Detect which cell encompasses the target text, then output its [X, Y] center coordinate. 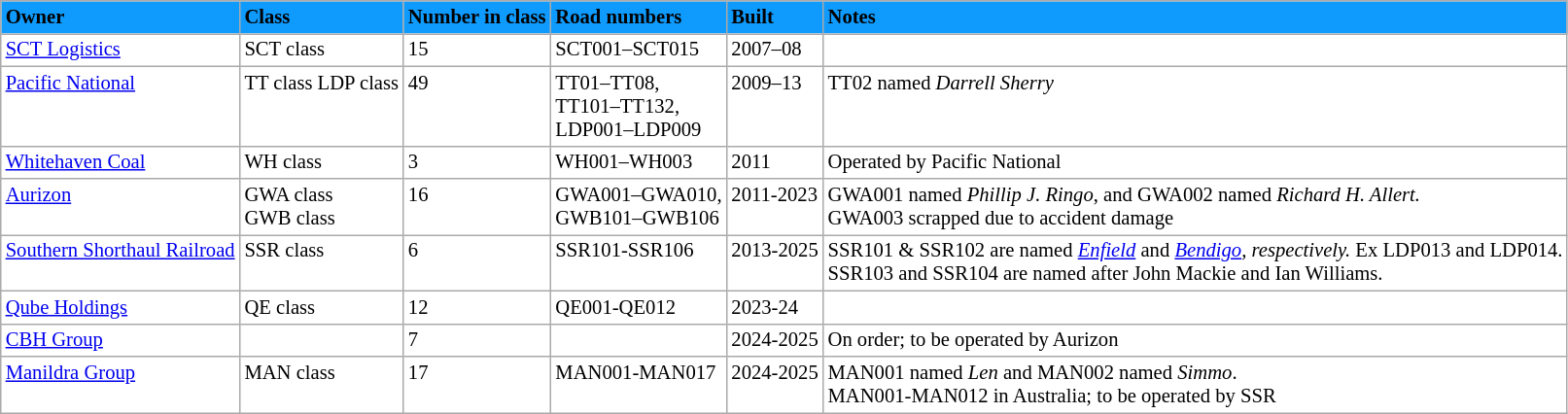
On order; to be operated by Aurizon [1196, 340]
CBH Group [121, 340]
17 [476, 384]
SCT001–SCT015 [638, 50]
2011 [774, 162]
TT class LDP class [322, 106]
MAN001-MAN017 [638, 384]
7 [476, 340]
Operated by Pacific National [1196, 162]
3 [476, 162]
12 [476, 307]
Southern Shorthaul Railroad [121, 262]
MAN001 named Len and MAN002 named Simmo.MAN001-MAN012 in Australia; to be operated by SSR [1196, 384]
2011-2023 [774, 207]
GWA001 named Phillip J. Ringo, and GWA002 named Richard H. Allert.GWA003 scrapped due to accident damage [1196, 207]
WH class [322, 162]
WH001–WH003 [638, 162]
MAN class [322, 384]
SSR101-SSR106 [638, 262]
2009–13 [774, 106]
6 [476, 262]
QE001-QE012 [638, 307]
SCT class [322, 50]
49 [476, 106]
15 [476, 50]
GWA classGWB class [322, 207]
Class [322, 17]
2023-24 [774, 307]
16 [476, 207]
Aurizon [121, 207]
SCT Logistics [121, 50]
Whitehaven Coal [121, 162]
Qube Holdings [121, 307]
QE class [322, 307]
Pacific National [121, 106]
Manildra Group [121, 384]
2013-2025 [774, 262]
2007–08 [774, 50]
SSR class [322, 262]
SSR101 & SSR102 are named Enfield and Bendigo, respectively. Ex LDP013 and LDP014.SSR103 and SSR104 are named after John Mackie and Ian Williams. [1196, 262]
Owner [121, 17]
Road numbers [638, 17]
Number in class [476, 17]
TT01–TT08,TT101–TT132,LDP001–LDP009 [638, 106]
TT02 named Darrell Sherry [1196, 106]
Built [774, 17]
Notes [1196, 17]
GWA001–GWA010,GWB101–GWB106 [638, 207]
